Determine the (X, Y) coordinate at the center of the cell enclosing the given text.  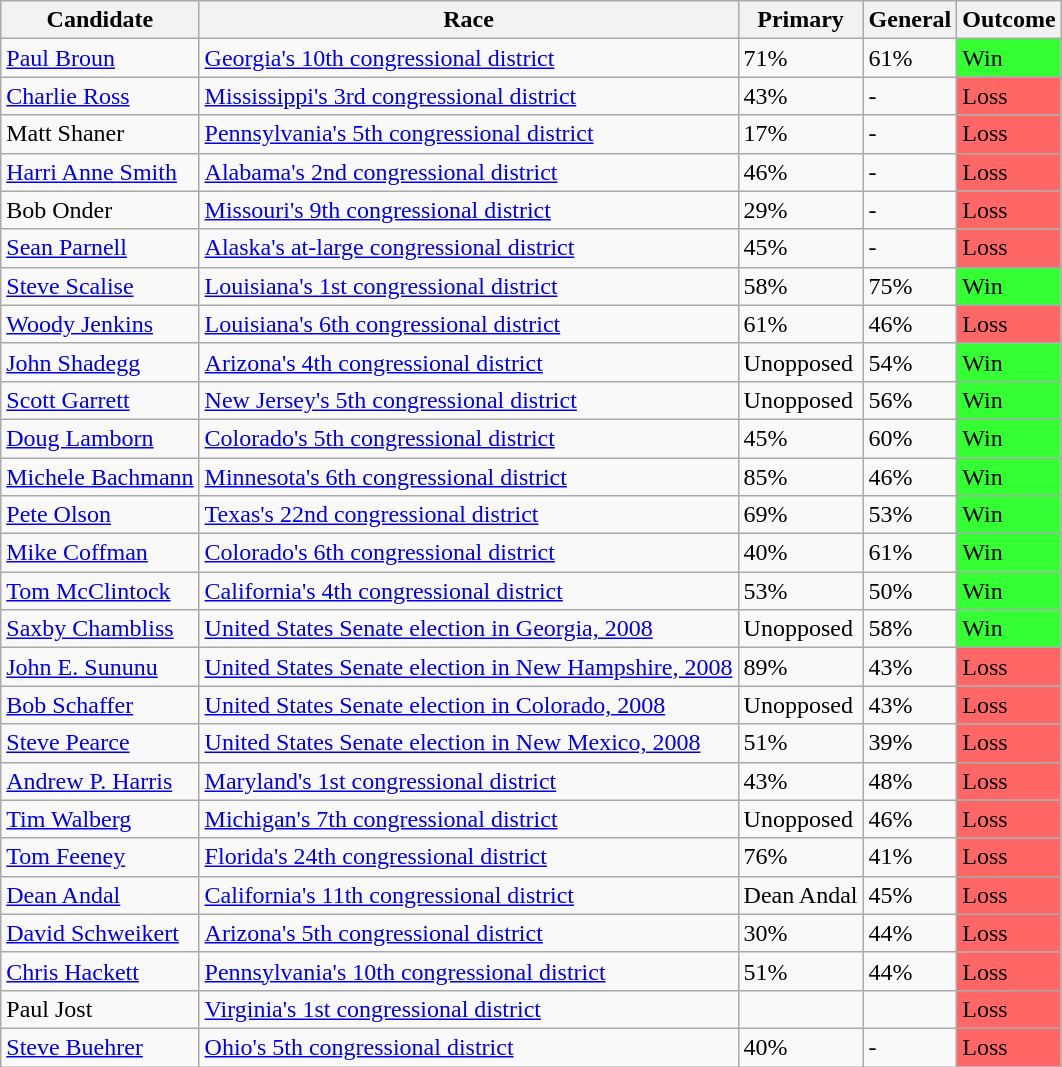
76% (800, 857)
Charlie Ross (100, 96)
Pennsylvania's 5th congressional district (468, 134)
Sean Parnell (100, 248)
Steve Scalise (100, 286)
71% (800, 58)
Steve Buehrer (100, 1047)
United States Senate election in Colorado, 2008 (468, 705)
Colorado's 5th congressional district (468, 438)
17% (800, 134)
Arizona's 4th congressional district (468, 362)
Steve Pearce (100, 743)
Woody Jenkins (100, 324)
Louisiana's 1st congressional district (468, 286)
54% (910, 362)
29% (800, 210)
Tom Feeney (100, 857)
Michigan's 7th congressional district (468, 819)
John E. Sununu (100, 667)
California's 11th congressional district (468, 895)
69% (800, 515)
California's 4th congressional district (468, 591)
Chris Hackett (100, 971)
Missouri's 9th congressional district (468, 210)
Andrew P. Harris (100, 781)
Pete Olson (100, 515)
30% (800, 933)
56% (910, 400)
75% (910, 286)
Saxby Chambliss (100, 629)
General (910, 20)
50% (910, 591)
Paul Jost (100, 1009)
41% (910, 857)
Alabama's 2nd congressional district (468, 172)
Texas's 22nd congressional district (468, 515)
Colorado's 6th congressional district (468, 553)
Mike Coffman (100, 553)
Alaska's at-large congressional district (468, 248)
Ohio's 5th congressional district (468, 1047)
Doug Lamborn (100, 438)
Scott Garrett (100, 400)
Maryland's 1st congressional district (468, 781)
Bob Onder (100, 210)
48% (910, 781)
Tim Walberg (100, 819)
New Jersey's 5th congressional district (468, 400)
John Shadegg (100, 362)
Georgia's 10th congressional district (468, 58)
Bob Schaffer (100, 705)
United States Senate election in New Mexico, 2008 (468, 743)
85% (800, 477)
Louisiana's 6th congressional district (468, 324)
Mississippi's 3rd congressional district (468, 96)
Outcome (1009, 20)
Florida's 24th congressional district (468, 857)
39% (910, 743)
Michele Bachmann (100, 477)
Harri Anne Smith (100, 172)
89% (800, 667)
Paul Broun (100, 58)
60% (910, 438)
Matt Shaner (100, 134)
Pennsylvania's 10th congressional district (468, 971)
Primary (800, 20)
David Schweikert (100, 933)
Tom McClintock (100, 591)
Arizona's 5th congressional district (468, 933)
Race (468, 20)
Candidate (100, 20)
Virginia's 1st congressional district (468, 1009)
United States Senate election in Georgia, 2008 (468, 629)
United States Senate election in New Hampshire, 2008 (468, 667)
Minnesota's 6th congressional district (468, 477)
